Determine the (X, Y) coordinate at the center of the cell enclosing the given text.  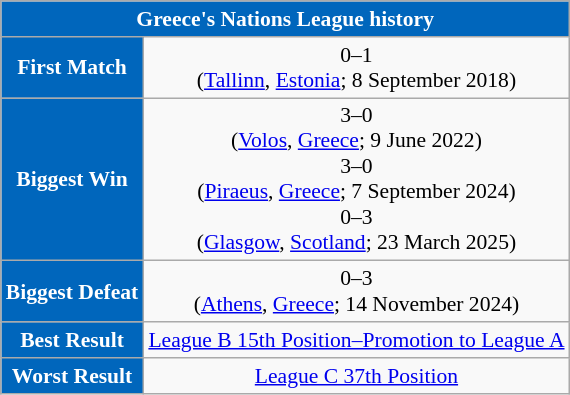
0–3 (Athens, Greece; 14 November 2024) (356, 292)
League B 15th Position–Promotion to League A (356, 340)
3–0 (Volos, Greece; 9 June 2022) 3–0 (Piraeus, Greece; 7 September 2024) 0–3 (Glasgow, Scotland; 23 March 2025) (356, 180)
Biggest Defeat (72, 292)
First Match (72, 68)
Worst Result (72, 376)
0–1 (Tallinn, Estonia; 8 September 2018) (356, 68)
Best Result (72, 340)
Greece's Nations League history (286, 19)
Biggest Win (72, 180)
League C 37th Position (356, 376)
